Search for the cell housing the specified text and yield its (X, Y) center coordinate. 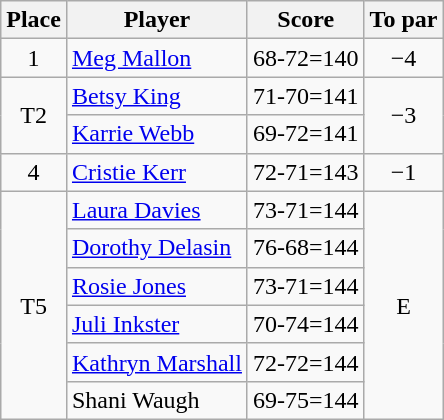
T2 (34, 115)
Juli Inkster (156, 324)
T5 (34, 305)
76-68=144 (306, 248)
Place (34, 20)
69-75=144 (306, 400)
Laura Davies (156, 210)
Meg Mallon (156, 58)
Score (306, 20)
72-71=143 (306, 172)
68-72=140 (306, 58)
−3 (404, 115)
−1 (404, 172)
Player (156, 20)
69-72=141 (306, 134)
Dorothy Delasin (156, 248)
70-74=144 (306, 324)
Rosie Jones (156, 286)
Karrie Webb (156, 134)
71-70=141 (306, 96)
To par (404, 20)
Cristie Kerr (156, 172)
−4 (404, 58)
Shani Waugh (156, 400)
72-72=144 (306, 362)
Betsy King (156, 96)
1 (34, 58)
Kathryn Marshall (156, 362)
4 (34, 172)
E (404, 305)
